Scan for the cell matching the given text and deliver its (x, y) coordinate at center. 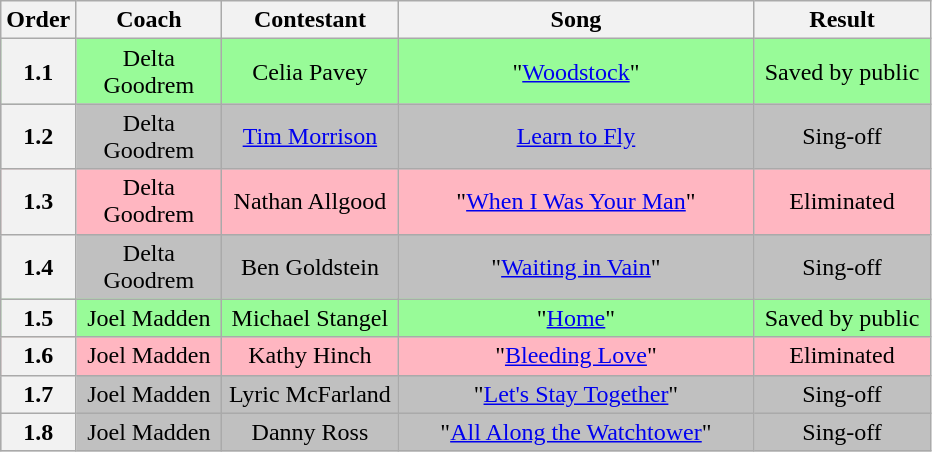
"When I Was Your Man" (576, 202)
"Let's Stay Together" (576, 394)
Danny Ross (310, 432)
Coach (149, 20)
"All Along the Watchtower" (576, 432)
Order (38, 20)
1.4 (38, 266)
1.7 (38, 394)
1.3 (38, 202)
1.1 (38, 72)
Result (842, 20)
Kathy Hinch (310, 356)
"Bleeding Love" (576, 356)
"Waiting in Vain" (576, 266)
Celia Pavey (310, 72)
Learn to Fly (576, 136)
Lyric McFarland (310, 394)
1.5 (38, 318)
Ben Goldstein (310, 266)
1.8 (38, 432)
Michael Stangel (310, 318)
Contestant (310, 20)
"Woodstock" (576, 72)
Nathan Allgood (310, 202)
"Home" (576, 318)
Tim Morrison (310, 136)
1.6 (38, 356)
Song (576, 20)
1.2 (38, 136)
